Locate the cell with the specified text and output its [x, y] center coordinate. 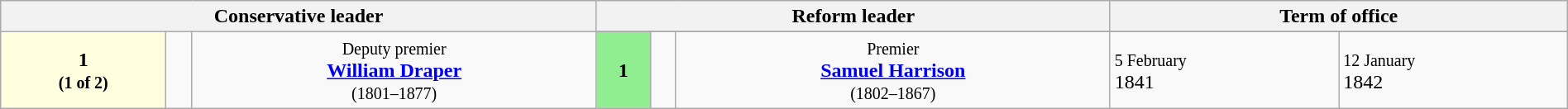
12 January1842 [1454, 70]
1 [624, 70]
Deputy premier William Draper(1801–1877) [394, 70]
Term of office [1338, 17]
Conservative leader [299, 17]
PremierSamuel Harrison(1802–1867) [893, 70]
Reform leader [853, 17]
1(1 of 2) [84, 70]
5 February1841 [1224, 70]
